Return [X, Y] of the center of cell containing provided text 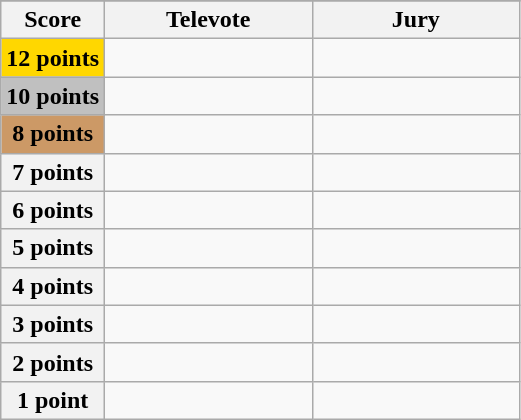
4 points [53, 286]
3 points [53, 324]
Televote [209, 20]
1 point [53, 400]
Score [53, 20]
2 points [53, 362]
8 points [53, 134]
5 points [53, 248]
7 points [53, 172]
12 points [53, 58]
Jury [416, 20]
6 points [53, 210]
10 points [53, 96]
